Scan for the cell matching the given text and deliver its (X, Y) coordinate at center. 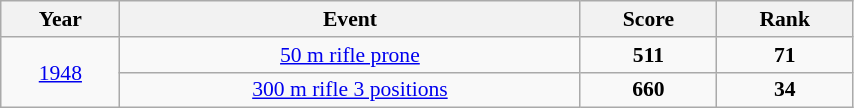
Event (350, 19)
Score (648, 19)
300 m rifle 3 positions (350, 90)
660 (648, 90)
1948 (60, 72)
511 (648, 55)
Year (60, 19)
34 (784, 90)
71 (784, 55)
Rank (784, 19)
50 m rifle prone (350, 55)
